Determine the [x, y] coordinate at the center of the cell enclosing the given text.  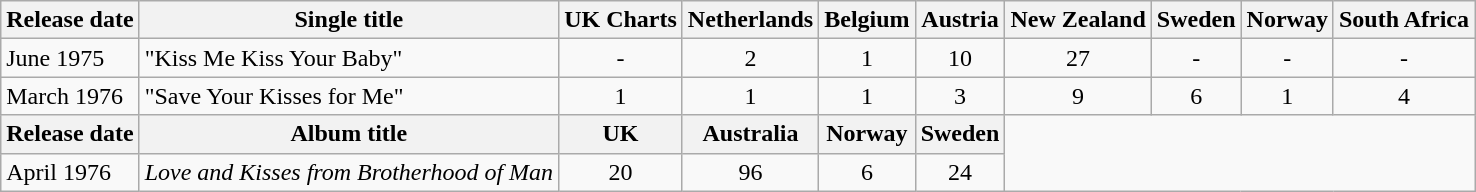
Belgium [867, 20]
10 [960, 58]
20 [621, 172]
Netherlands [750, 20]
24 [960, 172]
Album title [349, 134]
UK Charts [621, 20]
Australia [750, 134]
"Kiss Me Kiss Your Baby" [349, 58]
April 1976 [70, 172]
2 [750, 58]
Love and Kisses from Brotherhood of Man [349, 172]
New Zealand [1078, 20]
Single title [349, 20]
March 1976 [70, 96]
27 [1078, 58]
4 [1404, 96]
Austria [960, 20]
"Save Your Kisses for Me" [349, 96]
June 1975 [70, 58]
96 [750, 172]
9 [1078, 96]
South Africa [1404, 20]
UK [621, 134]
3 [960, 96]
